Locate the cell with the specified text and output its (X, Y) center coordinate. 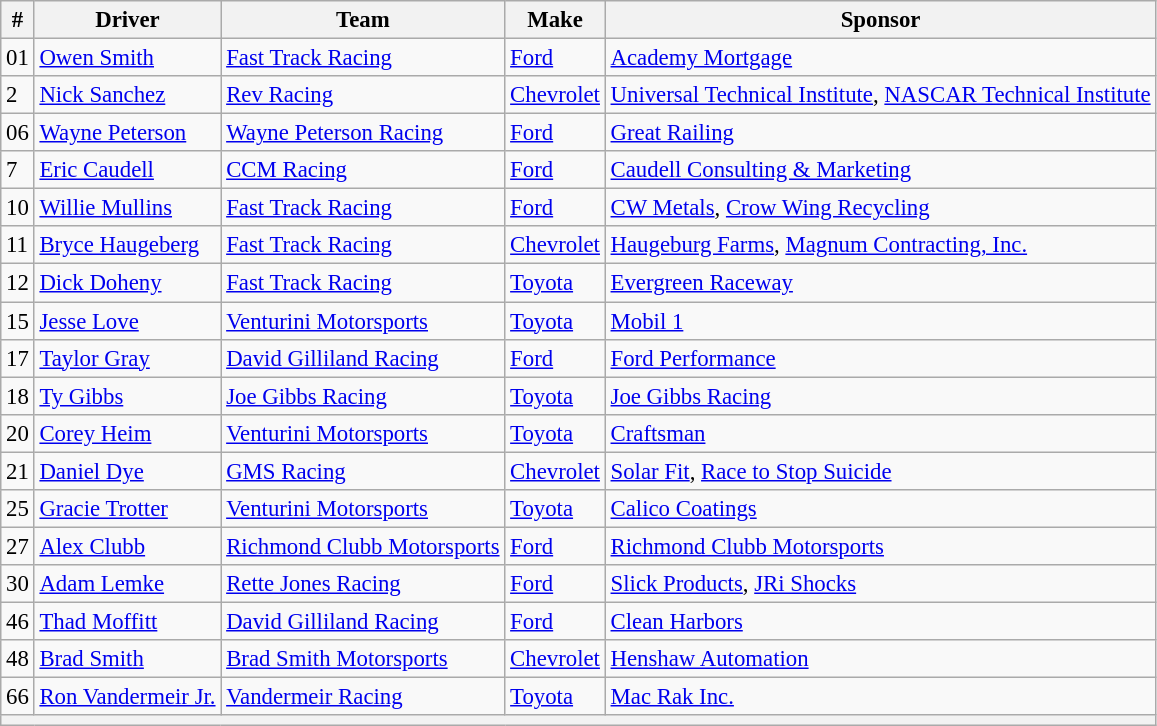
Brad Smith Motorsports (363, 659)
30 (18, 584)
Taylor Gray (128, 358)
21 (18, 471)
Caudell Consulting & Marketing (880, 170)
# (18, 20)
Daniel Dye (128, 471)
Solar Fit, Race to Stop Suicide (880, 471)
Great Railing (880, 133)
CCM Racing (363, 170)
Nick Sanchez (128, 95)
Slick Products, JRi Shocks (880, 584)
Mobil 1 (880, 321)
20 (18, 433)
27 (18, 546)
Craftsman (880, 433)
48 (18, 659)
06 (18, 133)
Willie Mullins (128, 208)
Gracie Trotter (128, 509)
Corey Heim (128, 433)
Wayne Peterson Racing (363, 133)
Mac Rak Inc. (880, 697)
2 (18, 95)
Owen Smith (128, 58)
15 (18, 321)
Adam Lemke (128, 584)
Academy Mortgage (880, 58)
Jesse Love (128, 321)
Thad Moffitt (128, 621)
11 (18, 245)
Driver (128, 20)
25 (18, 509)
Calico Coatings (880, 509)
Evergreen Raceway (880, 283)
10 (18, 208)
Wayne Peterson (128, 133)
Rette Jones Racing (363, 584)
Alex Clubb (128, 546)
18 (18, 396)
Rev Racing (363, 95)
Vandermeir Racing (363, 697)
Henshaw Automation (880, 659)
Haugeburg Farms, Magnum Contracting, Inc. (880, 245)
Universal Technical Institute, NASCAR Technical Institute (880, 95)
17 (18, 358)
GMS Racing (363, 471)
Dick Doheny (128, 283)
Make (555, 20)
Clean Harbors (880, 621)
Ron Vandermeir Jr. (128, 697)
Team (363, 20)
Bryce Haugeberg (128, 245)
12 (18, 283)
CW Metals, Crow Wing Recycling (880, 208)
46 (18, 621)
01 (18, 58)
66 (18, 697)
Ty Gibbs (128, 396)
Sponsor (880, 20)
Ford Performance (880, 358)
Eric Caudell (128, 170)
7 (18, 170)
Brad Smith (128, 659)
